Pinpoint the cell where the given text exists, returning its [x, y] midpoint coordinate. 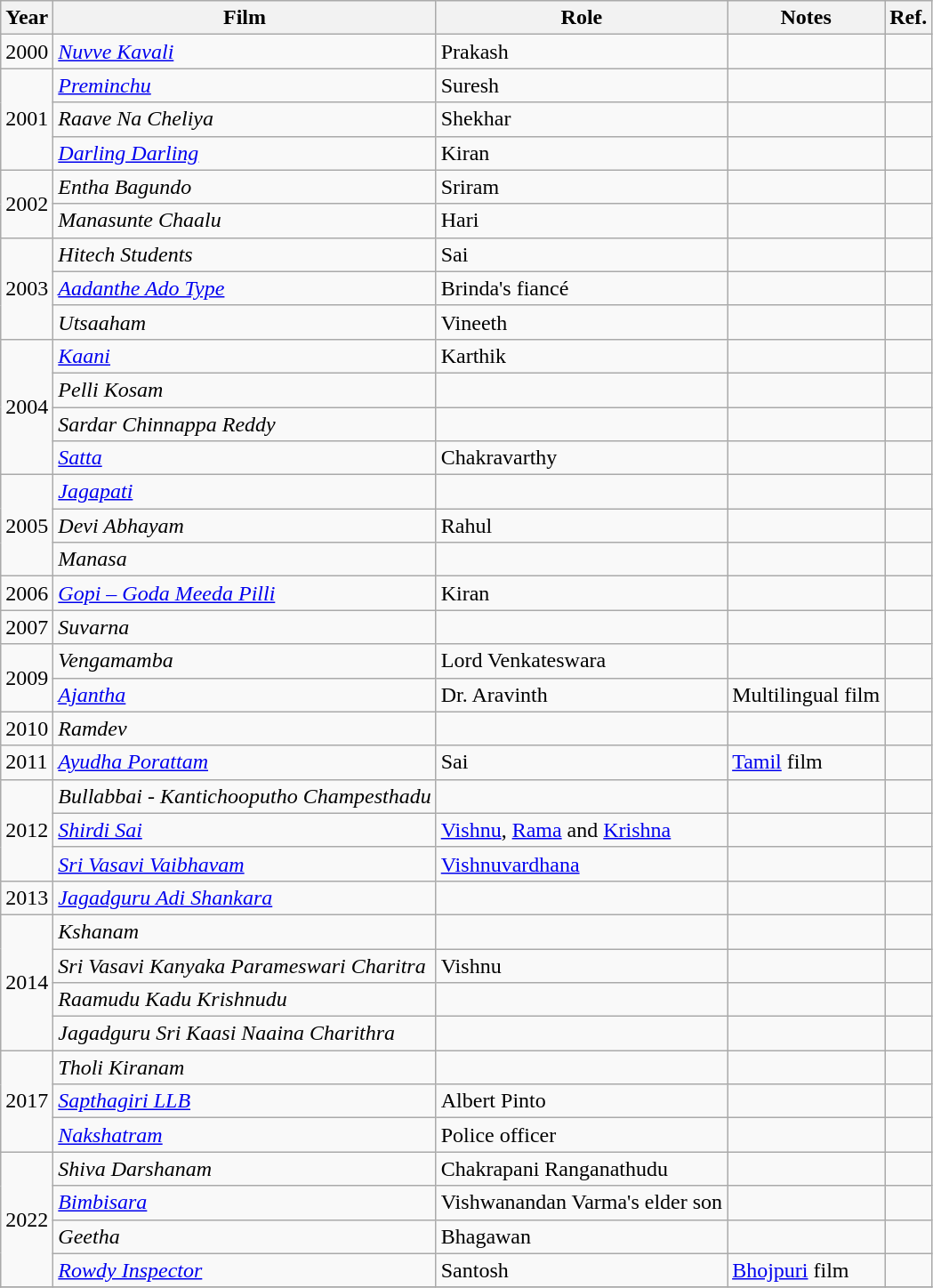
2007 [27, 627]
2006 [27, 593]
Aadanthe Ado Type [245, 288]
Entha Bagundo [245, 187]
Kaani [245, 356]
Suvarna [245, 627]
Vishnu [582, 965]
Notes [806, 18]
Rahul [582, 526]
Hari [582, 221]
Vengamamba [245, 661]
Sapthagiri LLB [245, 1101]
2010 [27, 729]
Jagadguru Adi Shankara [245, 898]
2009 [27, 678]
Albert Pinto [582, 1101]
2011 [27, 762]
Police officer [582, 1135]
Vishnuvardhana [582, 864]
Tamil film [806, 762]
Geetha [245, 1236]
Devi Abhayam [245, 526]
Sriram [582, 187]
Satta [245, 458]
Role [582, 18]
Utsaaham [245, 322]
Ayudha Porattam [245, 762]
2004 [27, 407]
Film [245, 18]
2012 [27, 830]
Hitech Students [245, 254]
Manasa [245, 559]
Pelli Kosam [245, 390]
Prakash [582, 52]
Kshanam [245, 931]
Ajantha [245, 695]
Ramdev [245, 729]
Multilingual film [806, 695]
Tholi Kiranam [245, 1067]
Sri Vasavi Kanyaka Parameswari Charitra [245, 965]
2014 [27, 982]
Brinda's fiancé [582, 288]
Dr. Aravinth [582, 695]
Chakravarthy [582, 458]
Shirdi Sai [245, 830]
Jagapati [245, 492]
Manasunte Chaalu [245, 221]
Jagadguru Sri Kaasi Naaina Charithra [245, 1034]
Shekhar [582, 119]
Vishnu, Rama and Krishna [582, 830]
Shiva Darshanam [245, 1169]
2000 [27, 52]
Vishwanandan Varma's elder son [582, 1203]
Suresh [582, 85]
Bhojpuri film [806, 1270]
Sri Vasavi Vaibhavam [245, 864]
Ref. [909, 18]
2005 [27, 526]
2001 [27, 119]
Nakshatram [245, 1135]
Lord Venkateswara [582, 661]
Rowdy Inspector [245, 1270]
Vineeth [582, 322]
Preminchu [245, 85]
Gopi – Goda Meeda Pilli [245, 593]
Year [27, 18]
2002 [27, 204]
Raamudu Kadu Krishnudu [245, 1000]
Bimbisara [245, 1203]
Nuvve Kavali [245, 52]
Sardar Chinnappa Reddy [245, 424]
Karthik [582, 356]
2003 [27, 288]
2017 [27, 1101]
2022 [27, 1220]
Bullabbai - Kantichooputho Champesthadu [245, 796]
Santosh [582, 1270]
Chakrapani Ranganathudu [582, 1169]
Darling Darling [245, 153]
Bhagawan [582, 1236]
Raave Na Cheliya [245, 119]
2013 [27, 898]
